Provide the (X, Y) coordinate of the cell's center where the given text is located.  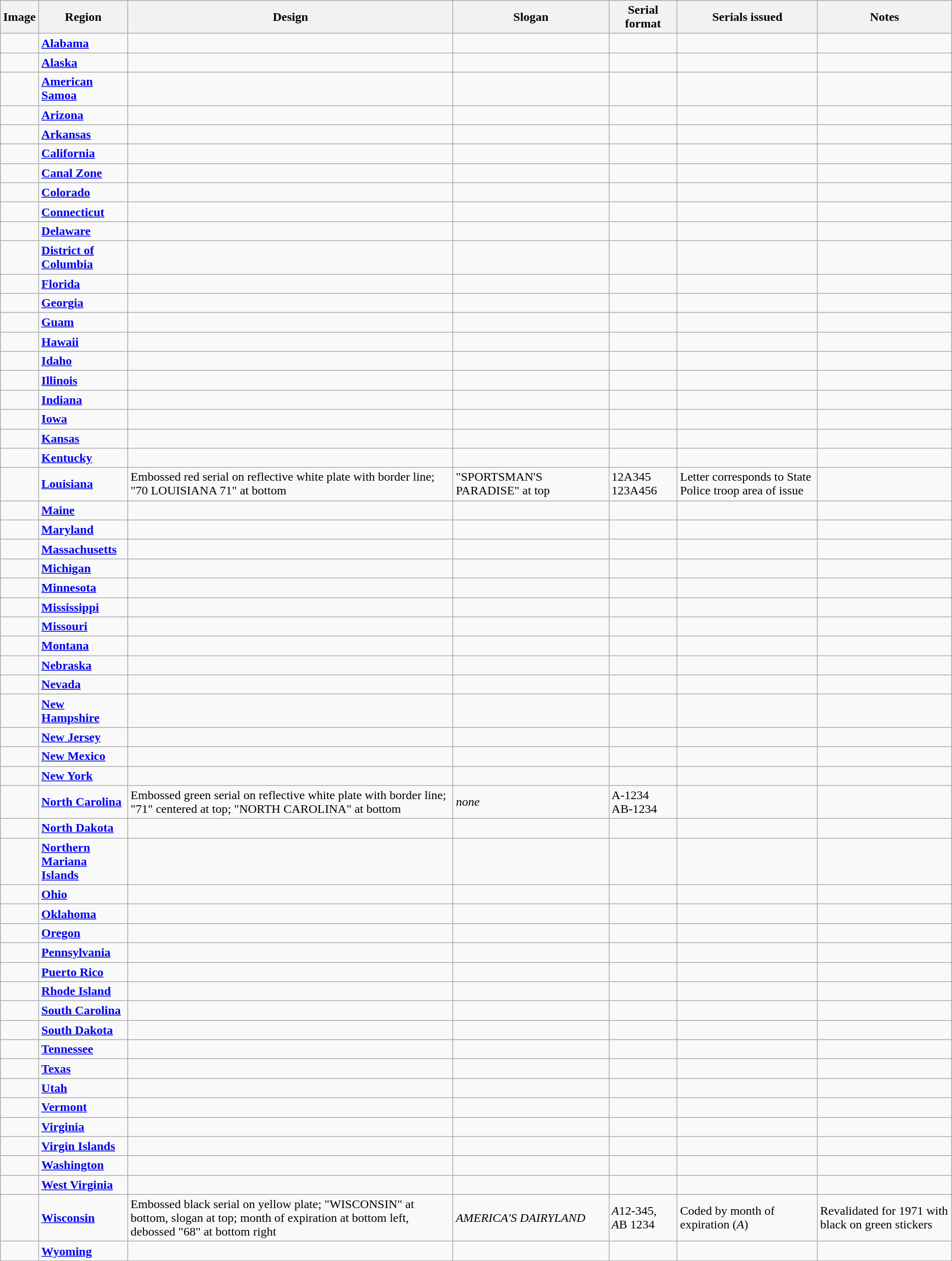
Notes (884, 17)
American Samoa (83, 89)
Kansas (83, 438)
Guam (83, 322)
Texas (83, 1069)
Embossed black serial on yellow plate; "WISCONSIN" at bottom, slogan at top; month of expiration at bottom left, debossed "68" at bottom right (290, 1218)
New York (83, 776)
A12-345, AB 1234 (643, 1218)
New Jersey (83, 737)
North Carolina (83, 802)
Pennsylvania (83, 952)
Maryland (83, 530)
Mississippi (83, 607)
Indiana (83, 400)
North Dakota (83, 828)
Virgin Islands (83, 1146)
Missouri (83, 627)
Wyoming (83, 1251)
Coded by month of expiration (A) (748, 1218)
Massachusetts (83, 549)
South Dakota (83, 1030)
Rhode Island (83, 991)
Virginia (83, 1127)
Slogan (531, 17)
Montana (83, 646)
Embossed green serial on reflective white plate with border line; "71" centered at top; "NORTH CAROLINA" at bottom (290, 802)
Alaska (83, 63)
Serial format (643, 17)
Minnesota (83, 588)
Iowa (83, 419)
Northern Mariana Islands (83, 861)
Hawaii (83, 342)
Florida (83, 283)
Image (19, 17)
Idaho (83, 361)
Colorado (83, 192)
Arizona (83, 115)
Alabama (83, 43)
Louisiana (83, 484)
West Virginia (83, 1185)
Puerto Rico (83, 972)
New Mexico (83, 756)
Vermont (83, 1107)
12A345123A456 (643, 484)
"SPORTSMAN'S PARADISE" at top (531, 484)
A-1234AB-1234 (643, 802)
Connecticut (83, 212)
Embossed red serial on reflective white plate with border line; "70 LOUISIANA 71" at bottom (290, 484)
AMERICA'S DAIRYLAND (531, 1218)
Wisconsin (83, 1218)
Arkansas (83, 134)
District ofColumbia (83, 257)
Ohio (83, 894)
Nebraska (83, 665)
Canal Zone (83, 173)
Oklahoma (83, 914)
Oregon (83, 933)
none (531, 802)
Region (83, 17)
Nevada (83, 685)
Michigan (83, 568)
South Carolina (83, 1011)
Delaware (83, 231)
New Hampshire (83, 711)
Georgia (83, 303)
California (83, 154)
Washington (83, 1165)
Illinois (83, 380)
Letter corresponds to State Police troop area of issue (748, 484)
Revalidated for 1971 with black on green stickers (884, 1218)
Serials issued (748, 17)
Maine (83, 510)
Tennessee (83, 1049)
Design (290, 17)
Utah (83, 1088)
Kentucky (83, 458)
